Return the (x, y) coordinate for the center point of the cell that contains the specified text.  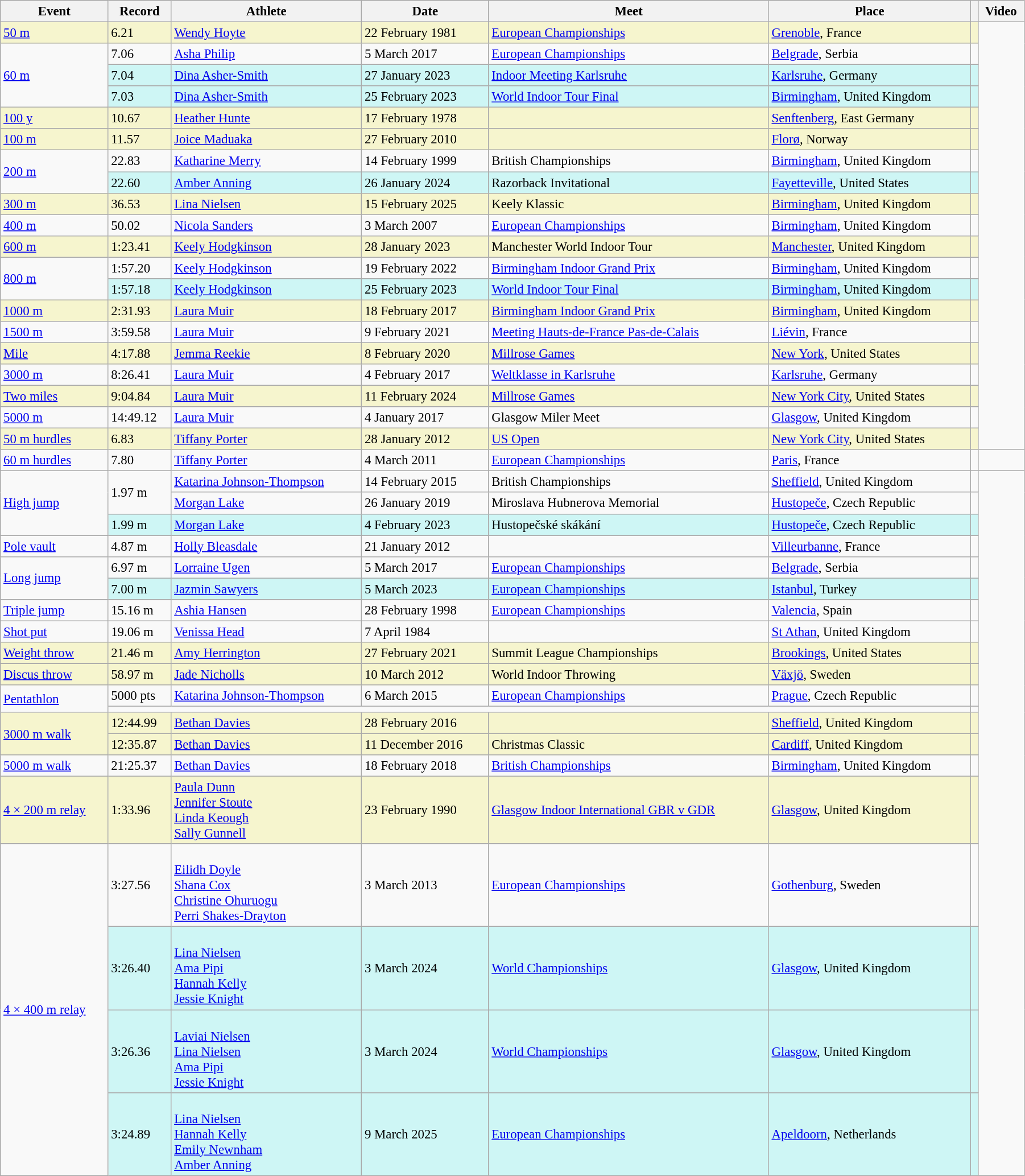
2:31.93 (140, 311)
1:33.96 (140, 810)
9 February 2021 (425, 332)
Wendy Hoyte (266, 33)
Date (425, 11)
Katharine Merry (266, 161)
Hustopečské skákání (629, 525)
Place (869, 11)
4 March 2011 (425, 460)
Glasgow Miler Meet (629, 418)
22.83 (140, 161)
Indoor Meeting Karlsruhe (629, 76)
3:26.36 (140, 1051)
19 February 2022 (425, 268)
Weltklasse in Karlsruhe (629, 375)
7.03 (140, 97)
9:04.84 (140, 397)
Eilidh DoyleShana CoxChristine OhuruoguPerri Shakes-Drayton (266, 886)
Heather Hunte (266, 118)
6.97 m (140, 567)
10 March 2012 (425, 674)
Nicola Sanders (266, 225)
Record (140, 11)
27 January 2023 (425, 76)
5000 m (55, 418)
Event (55, 11)
Lorraine Ugen (266, 567)
58.97 m (140, 674)
Weight throw (55, 653)
Grenoble, France (869, 33)
12:35.87 (140, 745)
Venissa Head (266, 632)
19.06 m (140, 632)
3000 m walk (55, 734)
3 March 2013 (425, 886)
High jump (55, 503)
26 January 2024 (425, 183)
Prague, Czech Republic (869, 696)
4 January 2017 (425, 418)
Paula DunnJennifer StouteLinda KeoughSally Gunnell (266, 810)
Holly Bleasdale (266, 546)
1000 m (55, 311)
7.04 (140, 76)
Villeurbanne, France (869, 546)
11.57 (140, 139)
60 m hurdles (55, 460)
3000 m (55, 375)
1:57.20 (140, 268)
Shot put (55, 632)
21.46 m (140, 653)
Växjö, Sweden (869, 674)
3:59.58 (140, 332)
Gothenburg, Sweden (869, 886)
3 March 2007 (425, 225)
Pentathlon (55, 699)
12:44.99 (140, 723)
28 February 1998 (425, 610)
Meet (629, 11)
7 April 1984 (425, 632)
1.99 m (140, 525)
4 × 400 m relay (55, 1010)
Amber Anning (266, 183)
Athlete (266, 11)
4.87 m (140, 546)
18 February 2018 (425, 766)
1:23.41 (140, 246)
800 m (55, 279)
Lina Nielsen (266, 204)
28 January 2012 (425, 439)
15.16 m (140, 610)
60 m (55, 75)
200 m (55, 172)
21 January 2012 (425, 546)
New York, United States (869, 353)
Pole vault (55, 546)
Summit League Championships (629, 653)
1:57.18 (140, 290)
Razorback Invitational (629, 183)
14 February 2015 (425, 482)
Two miles (55, 397)
400 m (55, 225)
Jemma Reekie (266, 353)
1500 m (55, 332)
5 March 2023 (425, 589)
Joice Maduaka (266, 139)
3:26.40 (140, 968)
11 December 2016 (425, 745)
14 February 1999 (425, 161)
22.60 (140, 183)
21:25.37 (140, 766)
Laviai NielsenLina NielsenAma PipiJessie Knight (266, 1051)
50 m hurdles (55, 439)
Glasgow Indoor International GBR v GDR (629, 810)
St Athan, United Kingdom (869, 632)
Christmas Classic (629, 745)
Florø, Norway (869, 139)
100 y (55, 118)
Brookings, United States (869, 653)
Fayetteville, United States (869, 183)
Manchester, United Kingdom (869, 246)
Discus throw (55, 674)
1.97 m (140, 493)
Lina NielsenAma PipiHannah KellyJessie Knight (266, 968)
Amy Herrington (266, 653)
6.83 (140, 439)
10.67 (140, 118)
Meeting Hauts-de-France Pas-de-Calais (629, 332)
27 February 2010 (425, 139)
50 m (55, 33)
Apeldoorn, Netherlands (869, 1134)
6 March 2015 (425, 696)
50.02 (140, 225)
100 m (55, 139)
3:27.56 (140, 886)
8 February 2020 (425, 353)
Istanbul, Turkey (869, 589)
5000 m walk (55, 766)
4 × 200 m relay (55, 810)
7.00 m (140, 589)
14:49.12 (140, 418)
300 m (55, 204)
23 February 1990 (425, 810)
Mile (55, 353)
Cardiff, United Kingdom (869, 745)
6.21 (140, 33)
15 February 2025 (425, 204)
11 February 2024 (425, 397)
Senftenberg, East Germany (869, 118)
Valencia, Spain (869, 610)
Manchester World Indoor Tour (629, 246)
Video (1001, 11)
22 February 1981 (425, 33)
4 February 2023 (425, 525)
8:26.41 (140, 375)
9 March 2025 (425, 1134)
7.80 (140, 460)
Keely Klassic (629, 204)
7.06 (140, 54)
Liévin, France (869, 332)
Asha Philip (266, 54)
Ashia Hansen (266, 610)
36.53 (140, 204)
Jazmin Sawyers (266, 589)
17 February 1978 (425, 118)
600 m (55, 246)
Jade Nicholls (266, 674)
28 February 2016 (425, 723)
4:17.88 (140, 353)
Miroslava Hubnerova Memorial (629, 504)
26 January 2019 (425, 504)
Long jump (55, 578)
World Indoor Throwing (629, 674)
Triple jump (55, 610)
4 February 2017 (425, 375)
Paris, France (869, 460)
US Open (629, 439)
27 February 2021 (425, 653)
3:24.89 (140, 1134)
18 February 2017 (425, 311)
5000 pts (140, 696)
28 January 2023 (425, 246)
Lina NielsenHannah KellyEmily NewnhamAmber Anning (266, 1134)
